Determine the [X, Y] coordinate at the center of the cell enclosing the given text.  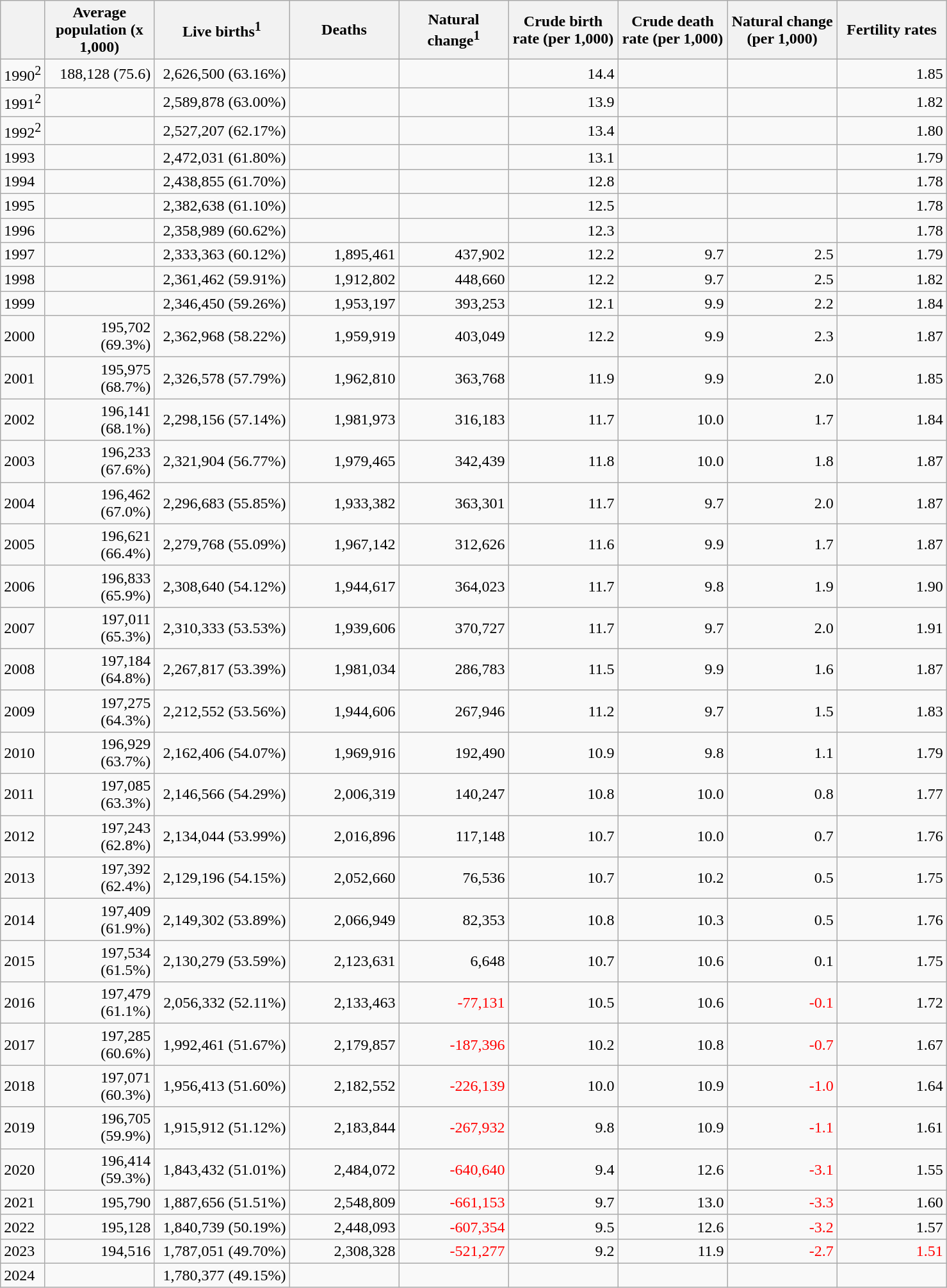
2,123,631 [344, 962]
197,184 (64.8%) [100, 670]
-2.7 [782, 1251]
2,179,857 [344, 1045]
393,253 [453, 303]
1,887,656 (51.51%) [222, 1202]
2.2 [782, 303]
197,071 (60.3%) [100, 1086]
-607,354 [453, 1227]
1.5 [782, 711]
1,843,432 (51.01%) [222, 1169]
2007 [23, 627]
1,912,802 [344, 279]
12.1 [563, 303]
9.4 [563, 1169]
1995 [23, 206]
195,790 [100, 1202]
2,308,640 (54.12%) [222, 586]
2,267,817 (53.39%) [222, 670]
2019 [23, 1128]
82,353 [453, 919]
1,915,912 (51.12%) [222, 1128]
1,969,916 [344, 753]
1,979,465 [344, 461]
2,326,578 (57.79%) [222, 378]
2008 [23, 670]
2013 [23, 878]
195,128 [100, 1227]
19902 [23, 74]
1994 [23, 182]
192,490 [453, 753]
2,346,450 (59.26%) [222, 303]
1,953,197 [344, 303]
6,648 [453, 962]
1.60 [891, 1202]
Fertility rates [891, 30]
437,902 [453, 255]
9.5 [563, 1227]
0.7 [782, 836]
1,981,973 [344, 420]
13.4 [563, 131]
267,946 [453, 711]
1.55 [891, 1169]
2,183,844 [344, 1128]
1,944,617 [344, 586]
1993 [23, 157]
196,141 (68.1%) [100, 420]
312,626 [453, 544]
-521,277 [453, 1251]
12.5 [563, 206]
2012 [23, 836]
197,392 (62.4%) [100, 878]
1.57 [891, 1227]
2003 [23, 461]
14.4 [563, 74]
-0.1 [782, 1002]
364,023 [453, 586]
1997 [23, 255]
2,016,896 [344, 836]
1,787,051 (49.70%) [222, 1251]
342,439 [453, 461]
11.8 [563, 461]
1,933,382 [344, 503]
2,382,638 (61.10%) [222, 206]
2,133,463 [344, 1002]
2002 [23, 420]
1.80 [891, 131]
2,527,207 (62.17%) [222, 131]
2,129,196 (54.15%) [222, 878]
2,333,363 (60.12%) [222, 255]
1,840,739 (50.19%) [222, 1227]
140,247 [453, 795]
2018 [23, 1086]
2,361,462 (59.91%) [222, 279]
2024 [23, 1275]
363,301 [453, 503]
286,783 [453, 670]
1,956,413 (51.60%) [222, 1086]
0.8 [782, 795]
2,149,302 (53.89%) [222, 919]
2.3 [782, 337]
2020 [23, 1169]
1,967,142 [344, 544]
2,589,878 (63.00%) [222, 102]
2022 [23, 1227]
196,929 (63.7%) [100, 753]
197,534 (61.5%) [100, 962]
2000 [23, 337]
-226,139 [453, 1086]
1,992,461 (51.67%) [222, 1045]
1,780,377 (49.15%) [222, 1275]
2,321,904 (56.77%) [222, 461]
2,279,768 (55.09%) [222, 544]
0.1 [782, 962]
197,085 (63.3%) [100, 795]
Average population (x 1,000) [100, 30]
2,310,333 (53.53%) [222, 627]
197,243 (62.8%) [100, 836]
Crude death rate (per 1,000) [672, 30]
2005 [23, 544]
2006 [23, 586]
-3.3 [782, 1202]
-3.1 [782, 1169]
1,895,461 [344, 255]
1,962,810 [344, 378]
2014 [23, 919]
194,516 [100, 1251]
10.5 [563, 1002]
1.9 [782, 586]
19922 [23, 131]
13.9 [563, 102]
1.64 [891, 1086]
-3.2 [782, 1227]
196,621 (66.4%) [100, 544]
197,409 (61.9%) [100, 919]
197,479 (61.1%) [100, 1002]
363,768 [453, 378]
2004 [23, 503]
196,705 (59.9%) [100, 1128]
1999 [23, 303]
Crude birth rate (per 1,000) [563, 30]
2,484,072 [344, 1169]
11.2 [563, 711]
2,212,552 (53.56%) [222, 711]
1.77 [891, 795]
1,981,034 [344, 670]
2,448,093 [344, 1227]
13.1 [563, 157]
12.3 [563, 230]
1.72 [891, 1002]
196,462 (67.0%) [100, 503]
2,438,855 (61.70%) [222, 182]
Deaths [344, 30]
1.91 [891, 627]
370,727 [453, 627]
-0.7 [782, 1045]
2017 [23, 1045]
2015 [23, 962]
2,626,500 (63.16%) [222, 74]
2,548,809 [344, 1202]
2,298,156 (57.14%) [222, 420]
Natural change (per 1,000) [782, 30]
-187,396 [453, 1045]
2011 [23, 795]
196,414 (59.3%) [100, 1169]
2,146,566 (54.29%) [222, 795]
1996 [23, 230]
1,959,919 [344, 337]
2,296,683 (55.85%) [222, 503]
195,702 (69.3%) [100, 337]
2,308,328 [344, 1251]
2,130,279 (53.59%) [222, 962]
196,833 (65.9%) [100, 586]
2,052,660 [344, 878]
13.0 [672, 1202]
-1.0 [782, 1086]
1.61 [891, 1128]
12.8 [563, 182]
197,011 (65.3%) [100, 627]
2009 [23, 711]
117,148 [453, 836]
-1.1 [782, 1128]
-77,131 [453, 1002]
2021 [23, 1202]
9.2 [563, 1251]
2,358,989 (60.62%) [222, 230]
2,182,552 [344, 1086]
1.1 [782, 753]
1.67 [891, 1045]
1998 [23, 279]
316,183 [453, 420]
11.6 [563, 544]
196,233 (67.6%) [100, 461]
-640,640 [453, 1169]
1,939,606 [344, 627]
2,162,406 (54.07%) [222, 753]
2,362,968 (58.22%) [222, 337]
19912 [23, 102]
2,006,319 [344, 795]
1.90 [891, 586]
1,944,606 [344, 711]
197,275 (64.3%) [100, 711]
2001 [23, 378]
1.8 [782, 461]
1.51 [891, 1251]
76,536 [453, 878]
-661,153 [453, 1202]
Live births1 [222, 30]
-267,932 [453, 1128]
2023 [23, 1251]
11.5 [563, 670]
2,472,031 (61.80%) [222, 157]
448,660 [453, 279]
Natural change1 [453, 30]
403,049 [453, 337]
2010 [23, 753]
1.6 [782, 670]
10.3 [672, 919]
2,066,949 [344, 919]
2016 [23, 1002]
195,975 (68.7%) [100, 378]
2,134,044 (53.99%) [222, 836]
2,056,332 (52.11%) [222, 1002]
197,285 (60.6%) [100, 1045]
1.83 [891, 711]
188,128 (75.6) [100, 74]
